Search for the cell housing the specified text and yield its [X, Y] center coordinate. 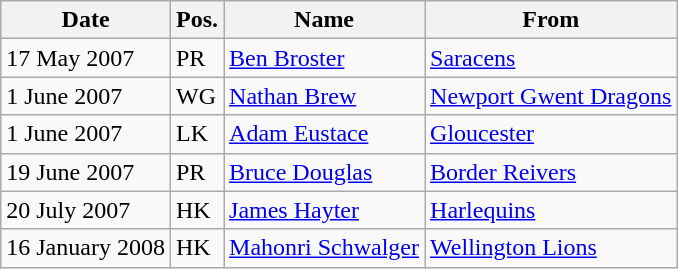
Adam Eustace [324, 134]
Wellington Lions [551, 248]
Newport Gwent Dragons [551, 96]
19 June 2007 [86, 172]
Border Reivers [551, 172]
Bruce Douglas [324, 172]
Pos. [196, 20]
Date [86, 20]
LK [196, 134]
Name [324, 20]
Ben Broster [324, 58]
16 January 2008 [86, 248]
WG [196, 96]
20 July 2007 [86, 210]
Nathan Brew [324, 96]
Harlequins [551, 210]
17 May 2007 [86, 58]
Mahonri Schwalger [324, 248]
From [551, 20]
Saracens [551, 58]
Gloucester [551, 134]
James Hayter [324, 210]
